Capture the cell that displays the provided text and extract its (X, Y) central coordinate. 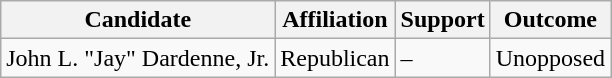
John L. "Jay" Dardenne, Jr. (138, 58)
Support (442, 20)
Republican (335, 58)
Candidate (138, 20)
– (442, 58)
Outcome (550, 20)
Unopposed (550, 58)
Affiliation (335, 20)
